Scan for the cell matching the given text and deliver its [X, Y] coordinate at center. 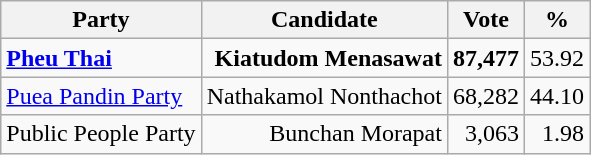
Kiatudom Menasawat [324, 58]
Puea Pandin Party [101, 96]
Nathakamol Nonthachot [324, 96]
Public People Party [101, 134]
Party [101, 20]
44.10 [558, 96]
1.98 [558, 134]
53.92 [558, 58]
Bunchan Morapat [324, 134]
% [558, 20]
Candidate [324, 20]
Pheu Thai [101, 58]
Vote [486, 20]
3,063 [486, 134]
68,282 [486, 96]
87,477 [486, 58]
